Identify which cell holds the provided text, then report its (X, Y) central coordinate. 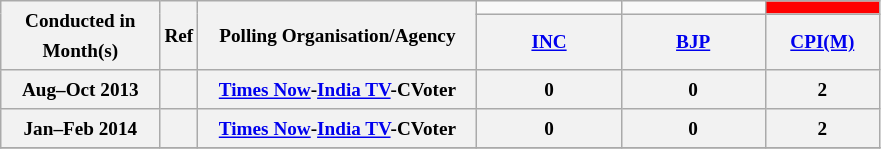
Polling Organisation/Agency (338, 36)
Jan–Feb 2014 (80, 128)
Aug–Oct 2013 (80, 90)
BJP (693, 42)
Ref (179, 36)
Conducted in Month(s) (80, 36)
CPI(M) (822, 42)
INC (549, 42)
